Provide the (X, Y) coordinate of the cell's center where the given text is located.  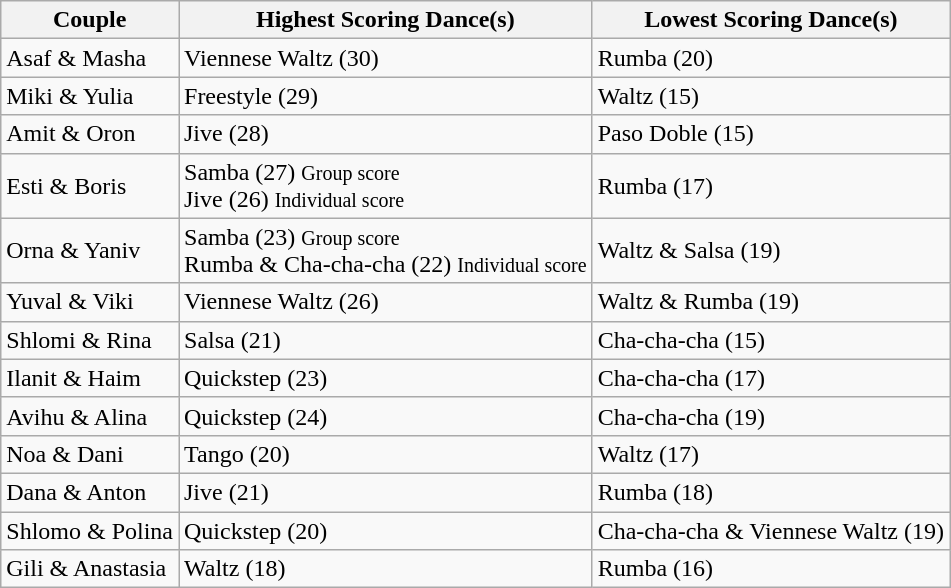
Lowest Scoring Dance(s) (770, 20)
Couple (90, 20)
Freestyle (29) (385, 96)
Cha-cha-cha & Viennese Waltz (19) (770, 531)
Asaf & Masha (90, 58)
Ilanit & Haim (90, 378)
Tango (20) (385, 454)
Cha-cha-cha (19) (770, 416)
Waltz (15) (770, 96)
Orna & Yaniv (90, 250)
Cha-cha-cha (15) (770, 340)
Quickstep (20) (385, 531)
Jive (21) (385, 492)
Rumba (18) (770, 492)
Viennese Waltz (26) (385, 302)
Miki & Yulia (90, 96)
Quickstep (24) (385, 416)
Salsa (21) (385, 340)
Samba (23) Group scoreRumba & Cha-cha-cha (22) Individual score (385, 250)
Dana & Anton (90, 492)
Jive (28) (385, 134)
Esti & Boris (90, 186)
Rumba (20) (770, 58)
Avihu & Alina (90, 416)
Waltz (18) (385, 569)
Noa & Dani (90, 454)
Shlomi & Rina (90, 340)
Quickstep (23) (385, 378)
Waltz (17) (770, 454)
Waltz & Salsa (19) (770, 250)
Yuval & Viki (90, 302)
Waltz & Rumba (19) (770, 302)
Viennese Waltz (30) (385, 58)
Shlomo & Polina (90, 531)
Gili & Anastasia (90, 569)
Highest Scoring Dance(s) (385, 20)
Paso Doble (15) (770, 134)
Rumba (17) (770, 186)
Cha-cha-cha (17) (770, 378)
Samba (27) Group scoreJive (26) Individual score (385, 186)
Rumba (16) (770, 569)
Amit & Oron (90, 134)
